Scan for the cell matching the given text and deliver its [X, Y] coordinate at center. 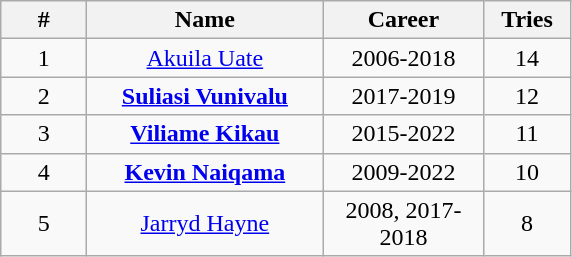
Suliasi Vunivalu [205, 96]
2 [44, 96]
Tries [527, 20]
Viliame Kikau [205, 134]
5 [44, 224]
11 [527, 134]
# [44, 20]
Career [404, 20]
Kevin Naiqama [205, 172]
Akuila Uate [205, 58]
12 [527, 96]
2017-2019 [404, 96]
10 [527, 172]
2009-2022 [404, 172]
Jarryd Hayne [205, 224]
3 [44, 134]
4 [44, 172]
Name [205, 20]
14 [527, 58]
2015-2022 [404, 134]
8 [527, 224]
1 [44, 58]
2008, 2017-2018 [404, 224]
2006-2018 [404, 58]
